Capture the cell that displays the provided text and extract its [x, y] central coordinate. 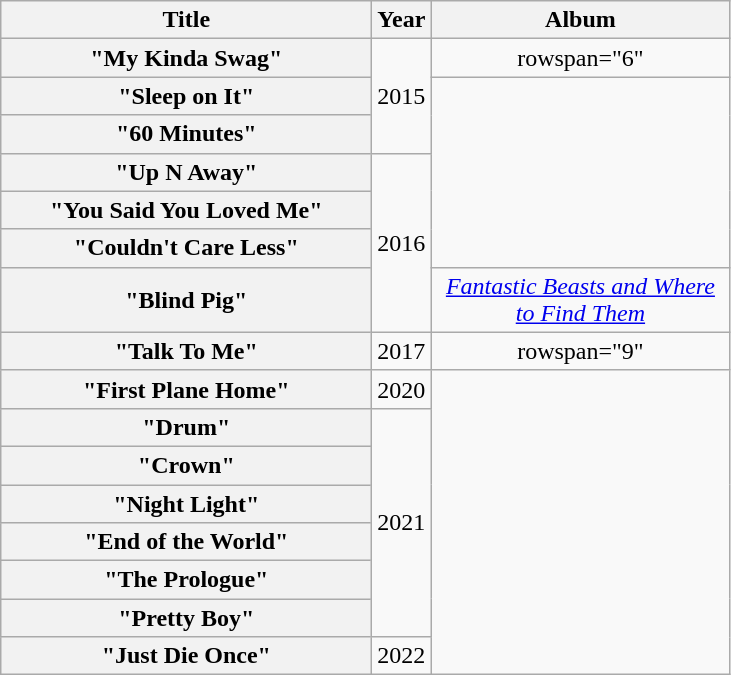
"Sleep on It" [186, 96]
2016 [402, 242]
"The Prologue" [186, 580]
rowspan="9" [580, 351]
"You Said You Loved Me" [186, 210]
"Talk To Me" [186, 351]
"Drum" [186, 427]
"Blind Pig" [186, 300]
"60 Minutes" [186, 134]
"My Kinda Swag" [186, 58]
2020 [402, 389]
"Pretty Boy" [186, 618]
rowspan="6" [580, 58]
Year [402, 20]
Title [186, 20]
2021 [402, 522]
2015 [402, 96]
Album [580, 20]
2022 [402, 656]
"End of the World" [186, 542]
"Just Die Once" [186, 656]
"Night Light" [186, 503]
"Crown" [186, 465]
"Couldn't Care Less" [186, 248]
"First Plane Home" [186, 389]
"Up N Away" [186, 172]
Fantastic Beasts and Where to Find Them [580, 300]
2017 [402, 351]
